Locate the cell with the specified text and output its (X, Y) center coordinate. 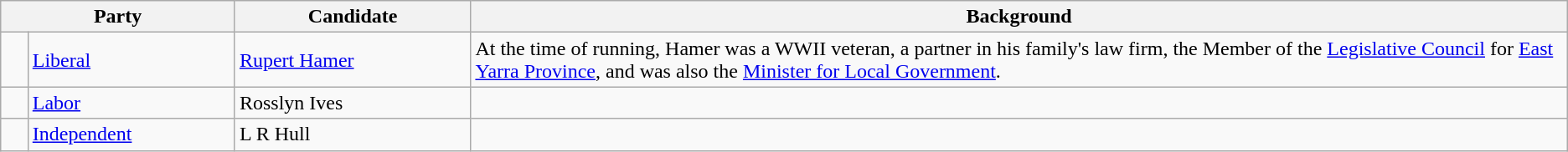
Labor (131, 103)
Background (1019, 17)
Rosslyn Ives (353, 103)
Independent (131, 134)
Rupert Hamer (353, 60)
L R Hull (353, 134)
Liberal (131, 60)
Party (118, 17)
Candidate (353, 17)
